Return (x, y) of the center of cell containing provided text 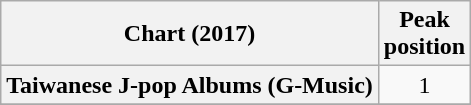
Taiwanese J-pop Albums (G-Music) (190, 85)
1 (424, 85)
Peakposition (424, 34)
Chart (2017) (190, 34)
